From the cell containing the given text, extract its center point as (x, y) coordinate. 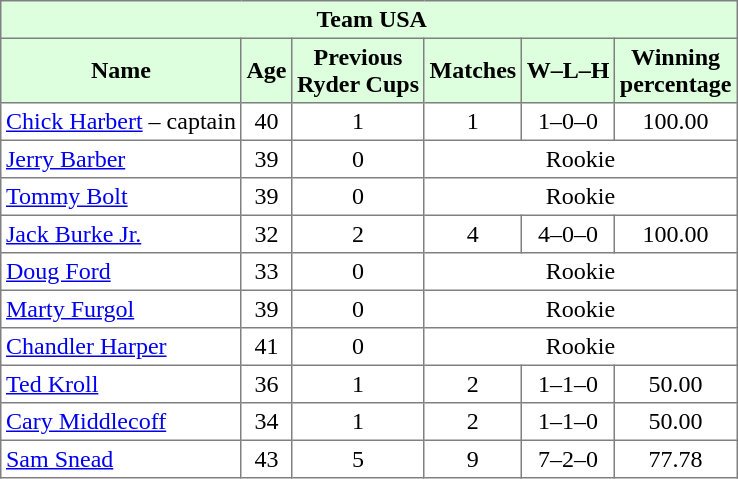
9 (472, 459)
Chandler Harper (121, 347)
41 (266, 347)
7–2–0 (568, 459)
4–0–0 (568, 234)
Tommy Bolt (121, 197)
34 (266, 422)
5 (358, 459)
Name (121, 70)
Ted Kroll (121, 384)
W–L–H (568, 70)
PreviousRyder Cups (358, 70)
4 (472, 234)
Doug Ford (121, 272)
Team USA (369, 20)
Jerry Barber (121, 159)
Age (266, 70)
43 (266, 459)
1–0–0 (568, 122)
32 (266, 234)
33 (266, 272)
77.78 (676, 459)
Marty Furgol (121, 309)
Chick Harbert – captain (121, 122)
40 (266, 122)
Jack Burke Jr. (121, 234)
Sam Snead (121, 459)
Matches (472, 70)
Cary Middlecoff (121, 422)
36 (266, 384)
Winningpercentage (676, 70)
